Output the (X, Y) coordinate of the center of the cell containing the given text.  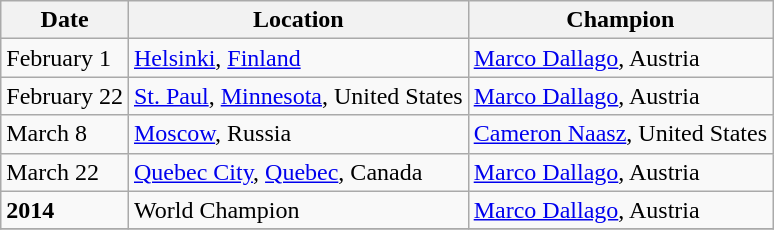
February 22 (65, 96)
Moscow, Russia (298, 134)
Location (298, 20)
March 22 (65, 172)
March 8 (65, 134)
Cameron Naasz, United States (620, 134)
Date (65, 20)
St. Paul, Minnesota, United States (298, 96)
Champion (620, 20)
February 1 (65, 58)
World Champion (298, 210)
Quebec City, Quebec, Canada (298, 172)
2014 (65, 210)
Helsinki, Finland (298, 58)
